Identify which cell holds the provided text, then report its [X, Y] central coordinate. 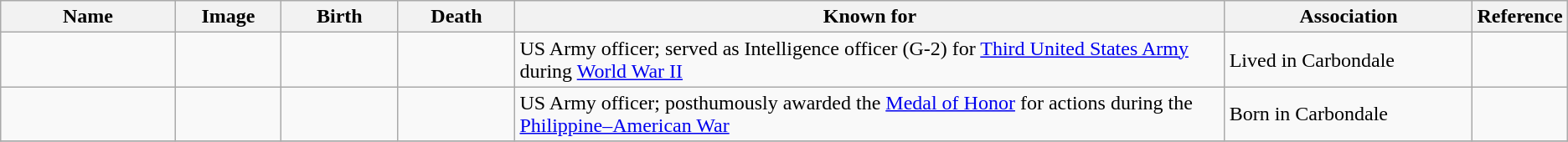
Known for [869, 17]
Name [89, 17]
Association [1349, 17]
US Army officer; served as Intelligence officer (G-2) for Third United States Army during World War II [869, 60]
Reference [1519, 17]
Death [456, 17]
Image [228, 17]
US Army officer; posthumously awarded the Medal of Honor for actions during the Philippine–American War [869, 114]
Born in Carbondale [1349, 114]
Lived in Carbondale [1349, 60]
Birth [340, 17]
